Locate the cell with the specified text and output its (x, y) center coordinate. 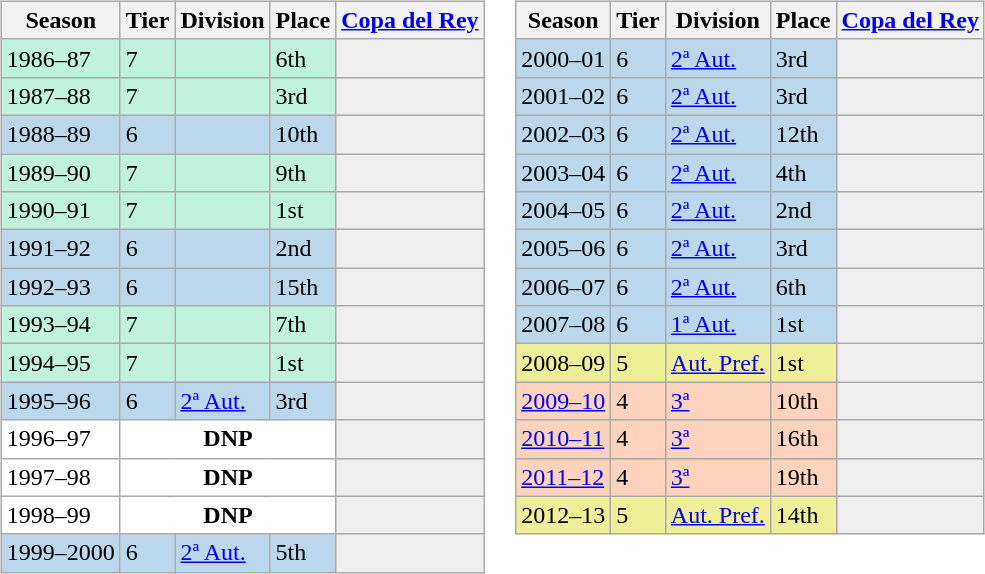
2005–06 (564, 249)
2009–10 (564, 401)
1995–96 (60, 401)
1990–91 (60, 211)
1998–99 (60, 515)
2002–03 (564, 134)
2010–11 (564, 439)
2004–05 (564, 211)
15th (303, 287)
1999–2000 (60, 553)
9th (303, 173)
14th (803, 515)
2012–13 (564, 515)
2001–02 (564, 96)
2011–12 (564, 477)
1986–87 (60, 58)
7th (303, 325)
1989–90 (60, 173)
1996–97 (60, 439)
19th (803, 477)
2008–09 (564, 363)
1991–92 (60, 249)
2003–04 (564, 173)
12th (803, 134)
2006–07 (564, 287)
1994–95 (60, 363)
2007–08 (564, 325)
1988–89 (60, 134)
16th (803, 439)
5th (303, 553)
1ª Aut. (718, 325)
1987–88 (60, 96)
1992–93 (60, 287)
1997–98 (60, 477)
2000–01 (564, 58)
4th (803, 173)
1993–94 (60, 325)
